Capture the cell that displays the provided text and extract its (X, Y) central coordinate. 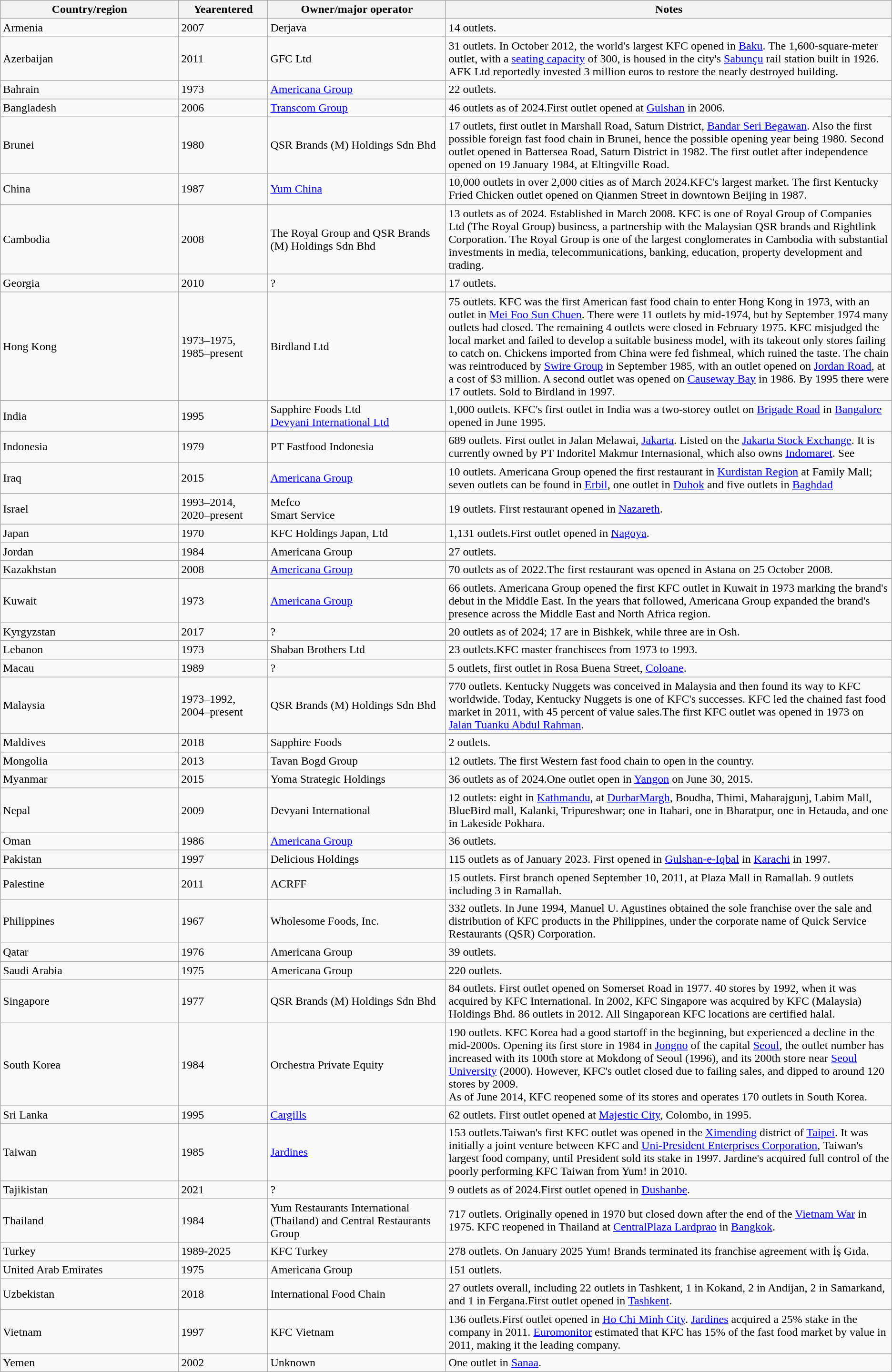
Thailand (90, 1221)
Yemen (90, 1362)
Yum China (357, 189)
Palestine (90, 883)
International Food Chain (357, 1294)
Hong Kong (90, 346)
70 outlets as of 2022.The first restaurant was opened in Astana on 25 October 2008. (669, 570)
12 outlets. The first Western fast food chain to open in the country. (669, 761)
Myanmar (90, 779)
India (90, 415)
Delicious Holdings (357, 859)
Kyrgyzstan (90, 632)
Unknown (357, 1362)
1967 (223, 921)
Country/region (90, 10)
Maldives (90, 743)
Bahrain (90, 90)
1993–2014, 2020–present (223, 509)
1,000 outlets. KFC's first outlet in India was a two-storey outlet on Brigade Road in Bangalore opened in June 1995. (669, 415)
278 outlets. On January 2025 Yum! Brands terminated its franchise agreement with İş Gıda. (669, 1251)
Devyani International (357, 810)
1985 (223, 1152)
27 outlets overall, including 22 outlets in Tashkent, 1 in Kokand, 2 in Andijan, 2 in Samarkand, and 1 in Fergana.First outlet opened in Tashkent. (669, 1294)
Cambodia (90, 239)
36 outlets as of 2024.One outlet open in Yangon on June 30, 2015. (669, 779)
39 outlets. (669, 952)
One outlet in Sanaa. (669, 1362)
PT Fastfood Indonesia (357, 447)
2007 (223, 28)
Kuwait (90, 601)
Israel (90, 509)
Georgia (90, 283)
Mongolia (90, 761)
Malaysia (90, 705)
Derjava (357, 28)
1973–1975, 1985–present (223, 346)
Yoma Strategic Holdings (357, 779)
Tavan Bogd Group (357, 761)
KFC Turkey (357, 1251)
1977 (223, 1001)
Singapore (90, 1001)
115 outlets as of January 2023. First opened in Gulshan-e-Iqbal in Karachi in 1997. (669, 859)
20 outlets as of 2024; 17 are in Bishkek, while three are in Osh. (669, 632)
GFC Ltd (357, 59)
United Arab Emirates (90, 1270)
2 outlets. (669, 743)
Tajikistan (90, 1190)
27 outlets. (669, 552)
China (90, 189)
Nepal (90, 810)
36 outlets. (669, 841)
62 outlets. First outlet opened at Majestic City, Colombo, in 1995. (669, 1115)
Yum Restaurants International (Thailand) and Central Restaurants Group (357, 1221)
151 outlets. (669, 1270)
Armenia (90, 28)
19 outlets. First restaurant opened in Nazareth. (669, 509)
23 outlets.KFC master franchisees from 1973 to 1993. (669, 650)
Uzbekistan (90, 1294)
2009 (223, 810)
Qatar (90, 952)
Oman (90, 841)
1,131 outlets.First outlet opened in Nagoya. (669, 534)
Iraq (90, 477)
Sapphire Foods (357, 743)
1979 (223, 447)
Philippines (90, 921)
1986 (223, 841)
Kazakhstan (90, 570)
2010 (223, 283)
1987 (223, 189)
Sapphire Foods LtdDevyani International Ltd (357, 415)
Sri Lanka (90, 1115)
Shaban Brothers Ltd (357, 650)
2021 (223, 1190)
220 outlets. (669, 970)
22 outlets. (669, 90)
Vietnam (90, 1332)
Turkey (90, 1251)
Birdland Ltd (357, 346)
ACRFF (357, 883)
South Korea (90, 1064)
2006 (223, 108)
MefcoSmart Service (357, 509)
Azerbaijan (90, 59)
KFC Vietnam (357, 1332)
46 outlets as of 2024.First outlet opened at Gulshan in 2006. (669, 108)
15 outlets. First branch opened September 10, 2011, at Plaza Mall in Ramallah. 9 outlets including 3 in Ramallah. (669, 883)
Jordan (90, 552)
1989-2025 (223, 1251)
1980 (223, 145)
1976 (223, 952)
9 outlets as of 2024.First outlet opened in Dushanbe. (669, 1190)
14 outlets. (669, 28)
Notes (669, 10)
Japan (90, 534)
1973–1992, 2004–present (223, 705)
Jardines (357, 1152)
Yearentered (223, 10)
Bangladesh (90, 108)
Wholesome Foods, Inc. (357, 921)
Macau (90, 668)
Pakistan (90, 859)
Orchestra Private Equity (357, 1064)
KFC Holdings Japan, Ltd (357, 534)
Brunei (90, 145)
17 outlets. (669, 283)
Owner/major operator (357, 10)
2002 (223, 1362)
5 outlets, first outlet in Rosa Buena Street, Coloane. (669, 668)
Transcom Group (357, 108)
Taiwan (90, 1152)
2013 (223, 761)
Lebanon (90, 650)
Saudi Arabia (90, 970)
1989 (223, 668)
2017 (223, 632)
The Royal Group and QSR Brands (M) Holdings Sdn Bhd (357, 239)
1970 (223, 534)
Cargills (357, 1115)
Indonesia (90, 447)
